Provide the [x, y] coordinate of the cell's center where the given text is located.  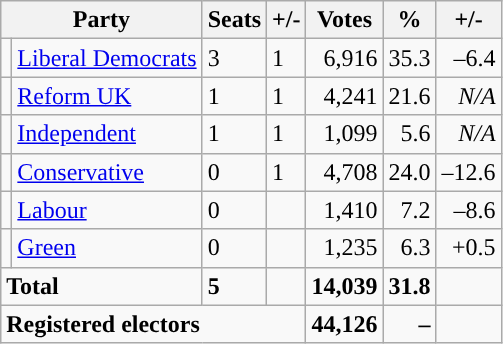
1,235 [344, 248]
14,039 [344, 286]
24.0 [410, 172]
Votes [344, 20]
1,099 [344, 134]
+0.5 [468, 248]
6,916 [344, 58]
3 [234, 58]
5.6 [410, 134]
31.8 [410, 286]
Party [102, 20]
21.6 [410, 96]
Registered electors [154, 324]
Independent [107, 134]
6.3 [410, 248]
–12.6 [468, 172]
Labour [107, 210]
1,410 [344, 210]
Total [102, 286]
Reform UK [107, 96]
Green [107, 248]
% [410, 20]
– [410, 324]
7.2 [410, 210]
–6.4 [468, 58]
Seats [234, 20]
44,126 [344, 324]
Conservative [107, 172]
4,708 [344, 172]
5 [234, 286]
4,241 [344, 96]
Liberal Democrats [107, 58]
–8.6 [468, 210]
35.3 [410, 58]
